For the text-containing cell, return its midpoint in [X, Y] coordinate format. 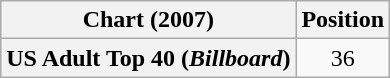
Position [343, 20]
US Adult Top 40 (Billboard) [148, 58]
36 [343, 58]
Chart (2007) [148, 20]
